From the cell containing the given text, extract its center point as [X, Y] coordinate. 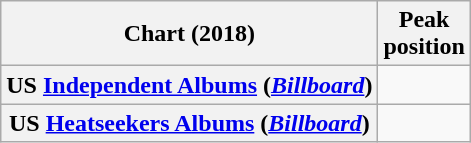
Chart (2018) [190, 34]
US Heatseekers Albums (Billboard) [190, 123]
US Independent Albums (Billboard) [190, 85]
Peakposition [424, 34]
